Determine the [X, Y] coordinate at the center of the cell enclosing the given text.  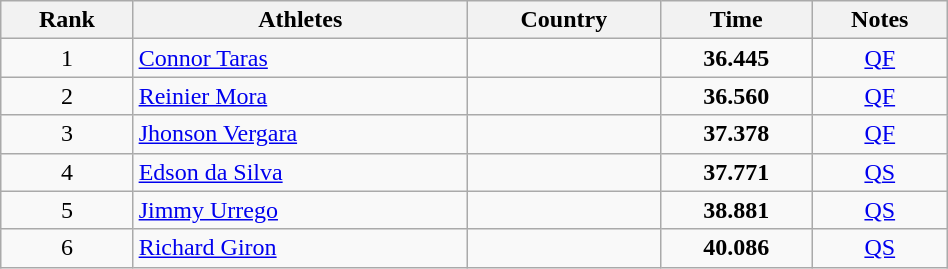
Reinier Mora [300, 96]
5 [67, 210]
1 [67, 58]
Jhonson Vergara [300, 134]
Country [564, 20]
Time [736, 20]
36.560 [736, 96]
37.378 [736, 134]
2 [67, 96]
Notes [880, 20]
Rank [67, 20]
Richard Giron [300, 248]
Edson da Silva [300, 172]
6 [67, 248]
40.086 [736, 248]
3 [67, 134]
38.881 [736, 210]
36.445 [736, 58]
37.771 [736, 172]
Jimmy Urrego [300, 210]
4 [67, 172]
Connor Taras [300, 58]
Athletes [300, 20]
